Return [x, y] of the center of cell containing provided text 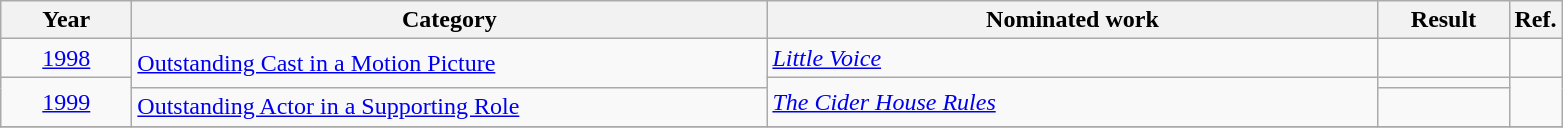
Ref. [1536, 20]
Result [1444, 20]
Little Voice [1072, 58]
Category [450, 20]
Outstanding Cast in a Motion Picture [450, 64]
The Cider House Rules [1072, 102]
Year [66, 20]
Outstanding Actor in a Supporting Role [450, 107]
1998 [66, 58]
1999 [66, 102]
Nominated work [1072, 20]
